Return the [X, Y] coordinate for the center point of the cell that contains the specified text.  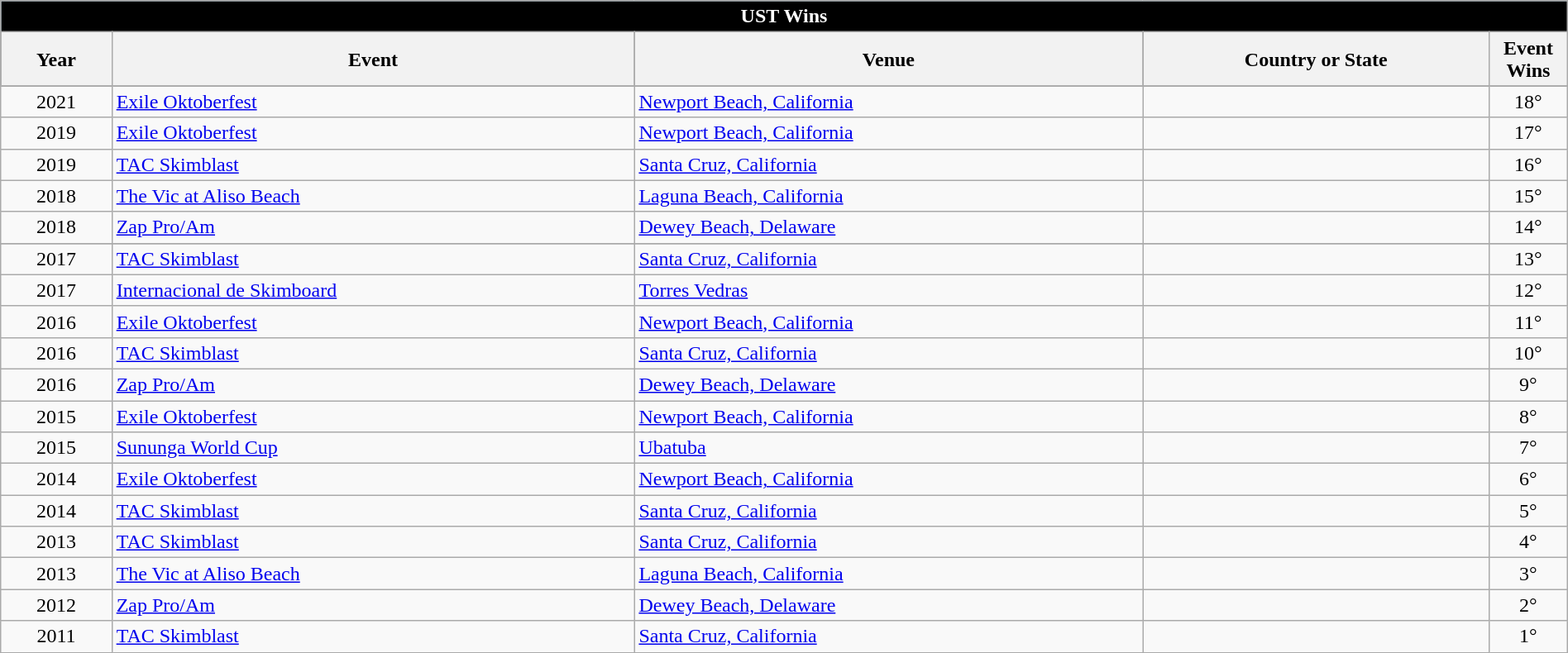
Country or State [1317, 60]
18° [1528, 102]
2012 [56, 605]
Venue [888, 60]
15° [1528, 196]
5° [1528, 511]
2021 [56, 102]
Event [373, 60]
Torres Vedras [888, 290]
Ubatuba [888, 448]
2011 [56, 636]
10° [1528, 353]
Sununga World Cup [373, 448]
8° [1528, 416]
11° [1528, 322]
UST Wins [784, 17]
3° [1528, 574]
1° [1528, 636]
17° [1528, 133]
Year [56, 60]
16° [1528, 164]
6° [1528, 479]
4° [1528, 542]
12° [1528, 290]
2° [1528, 605]
14° [1528, 227]
Internacional de Skimboard [373, 290]
13° [1528, 259]
7° [1528, 448]
Event Wins [1528, 60]
9° [1528, 384]
